Detect which cell encompasses the target text, then output its [X, Y] center coordinate. 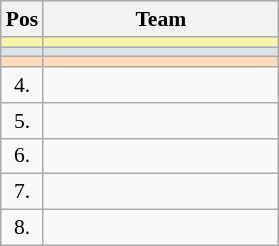
Pos [22, 19]
4. [22, 85]
5. [22, 121]
8. [22, 228]
7. [22, 192]
6. [22, 156]
Team [160, 19]
